Scan for the cell matching the given text and deliver its [x, y] coordinate at center. 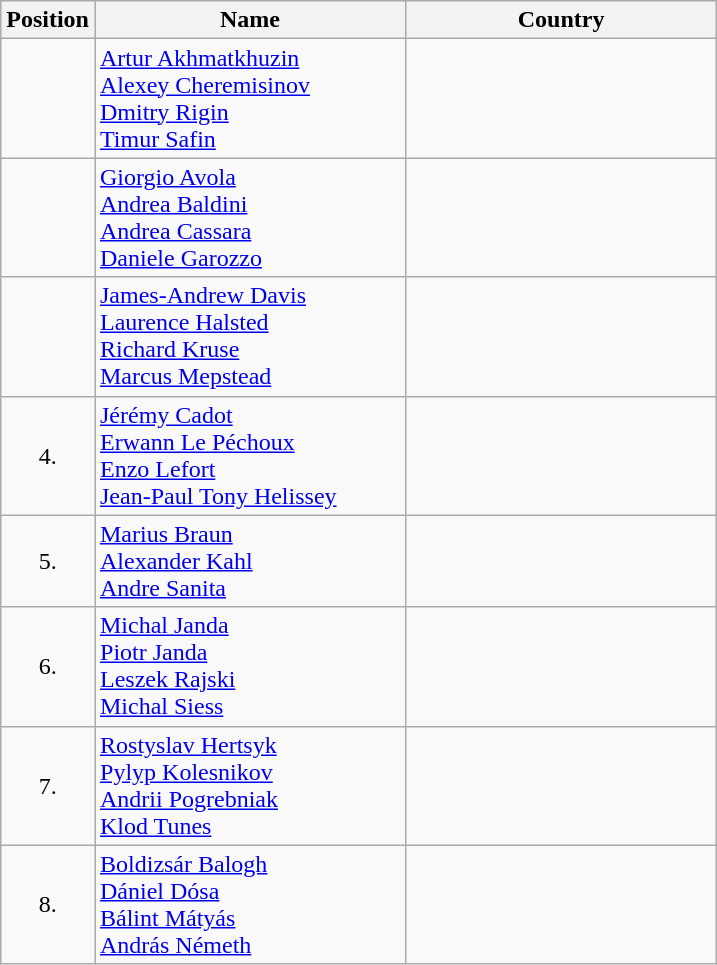
Boldizsár BaloghDániel DósaBálint MátyásAndrás Németh [250, 904]
Country [562, 20]
Jérémy CadotErwann Le PéchouxEnzo LefortJean-Paul Tony Helissey [250, 456]
Name [250, 20]
James-Andrew DavisLaurence HalstedRichard KruseMarcus Mepstead [250, 336]
Position [48, 20]
6. [48, 666]
8. [48, 904]
Giorgio AvolaAndrea BaldiniAndrea CassaraDaniele Garozzo [250, 218]
Marius BraunAlexander KahlAndre Sanita [250, 561]
7. [48, 786]
Artur AkhmatkhuzinAlexey CheremisinovDmitry RiginTimur Safin [250, 98]
4. [48, 456]
Rostyslav HertsykPylyp KolesnikovAndrii PogrebniakKlod Tunes [250, 786]
Michal JandaPiotr JandaLeszek RajskiMichal Siess [250, 666]
5. [48, 561]
